Find where the given text appears and provide that cell's center as (X, Y) coordinate. 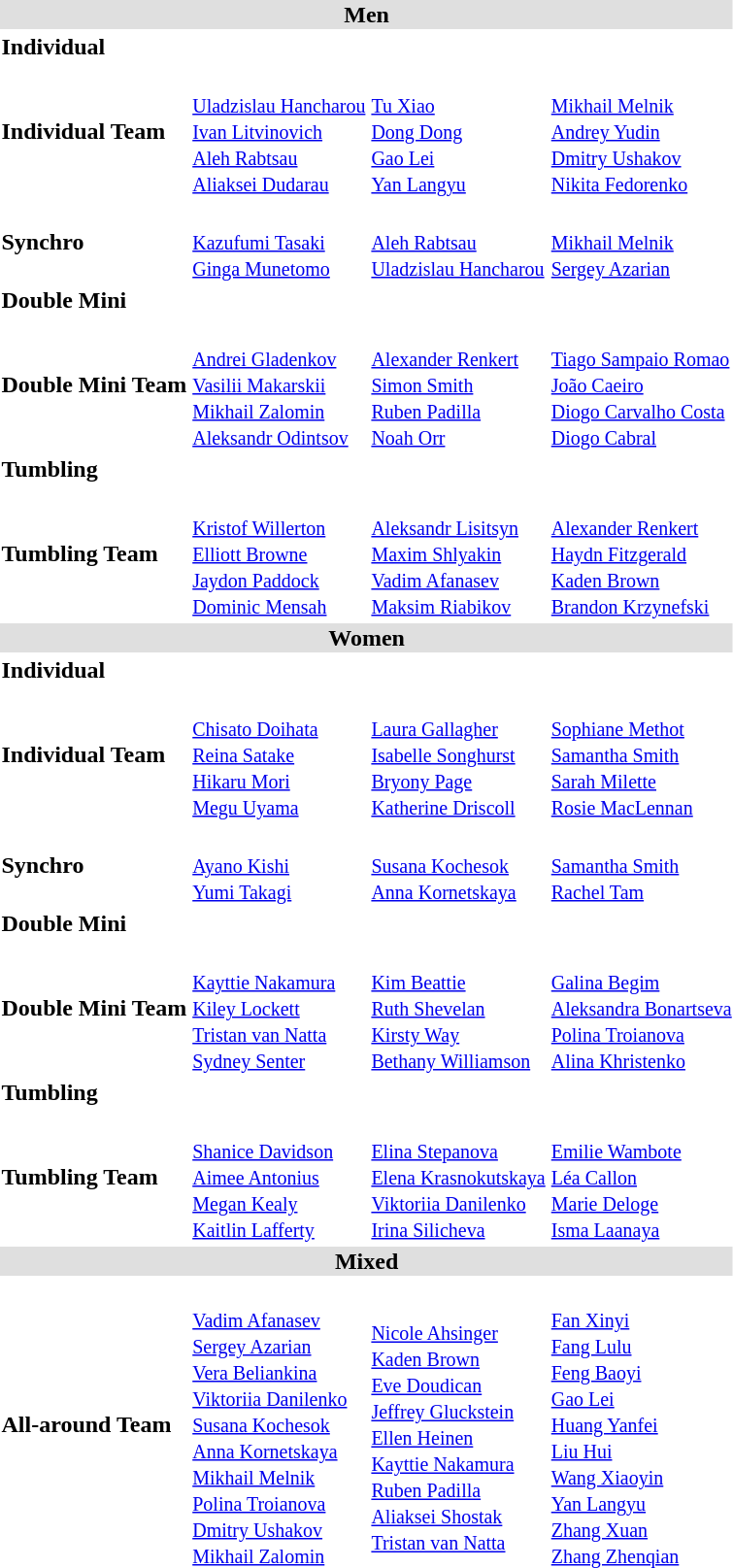
Alexander RenkertSimon SmithRuben PadillaNoah Orr (458, 384)
Mikhail MelnikSergey Azarian (641, 242)
Elina StepanovaElena KrasnokutskayaViktoriia DanilenkoIrina Silicheva (458, 1177)
Women (367, 638)
Tu XiaoDong DongGao LeiYan Langyu (458, 131)
Ayano KishiYumi Takagi (280, 865)
Uladzislau HancharouIvan LitvinovichAleh RabtsauAliaksei Dudarau (280, 131)
Alexander RenkertHaydn FitzgeraldKaden BrownBrandon Krzynefski (641, 553)
Kim BeattieRuth ShevelanKirsty WayBethany Williamson (458, 1008)
Kayttie NakamuraKiley LockettTristan van NattaSydney Senter (280, 1008)
Men (367, 15)
Shanice DavidsonAimee AntoniusMegan KealyKaitlin Lafferty (280, 1177)
Sophiane MethotSamantha SmithSarah MiletteRosie MacLennan (641, 754)
Laura GallagherIsabelle SonghurstBryony PageKatherine Driscoll (458, 754)
Aleksandr LisitsynMaxim ShlyakinVadim AfanasevMaksim Riabikov (458, 553)
Kazufumi TasakiGinga Munetomo (280, 242)
Andrei GladenkovVasilii MakarskiiMikhail ZalominAleksandr Odintsov (280, 384)
Kristof WillertonElliott BrowneJaydon PaddockDominic Mensah (280, 553)
Susana KochesokAnna Kornetskaya (458, 865)
Mixed (367, 1261)
Tiago Sampaio RomaoJoão CaeiroDiogo Carvalho CostaDiogo Cabral (641, 384)
Samantha SmithRachel Tam (641, 865)
Mikhail MelnikAndrey YudinDmitry UshakovNikita Fedorenko (641, 131)
Galina BegimAleksandra BonartsevaPolina TroianovaAlina Khristenko (641, 1008)
Chisato DoihataReina SatakeHikaru MoriMegu Uyama (280, 754)
Emilie WamboteLéa CallonMarie DelogeIsma Laanaya (641, 1177)
Aleh RabtsauUladzislau Hancharou (458, 242)
